Scan for the cell matching the given text and deliver its (x, y) coordinate at center. 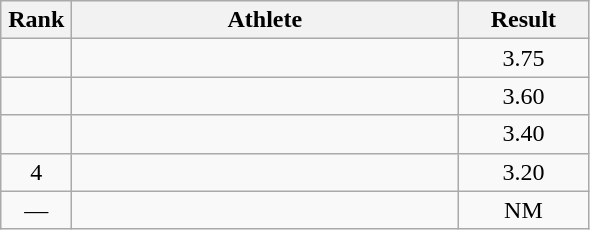
3.40 (524, 134)
Athlete (265, 20)
NM (524, 210)
3.20 (524, 172)
3.75 (524, 58)
— (36, 210)
3.60 (524, 96)
Rank (36, 20)
Result (524, 20)
4 (36, 172)
